Return [X, Y] of the center of cell containing provided text 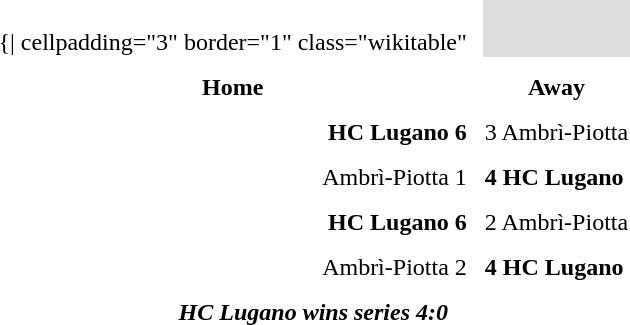
Away [556, 87]
2 Ambrì-Piotta [556, 222]
3 Ambrì-Piotta [556, 132]
